Find where the given text appears and provide that cell's center as [X, Y] coordinate. 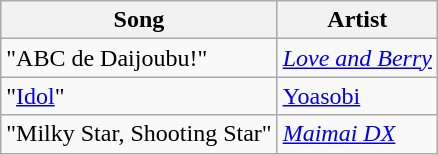
Artist [357, 20]
Yoasobi [357, 96]
Song [139, 20]
"ABC de Daijoubu!" [139, 58]
"Idol" [139, 96]
Maimai DX [357, 134]
"Milky Star, Shooting Star" [139, 134]
Love and Berry [357, 58]
